Search for the cell housing the specified text and yield its [X, Y] center coordinate. 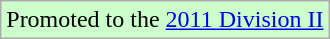
Promoted to the 2011 Division II [165, 20]
